Detect which cell encompasses the target text, then output its (X, Y) center coordinate. 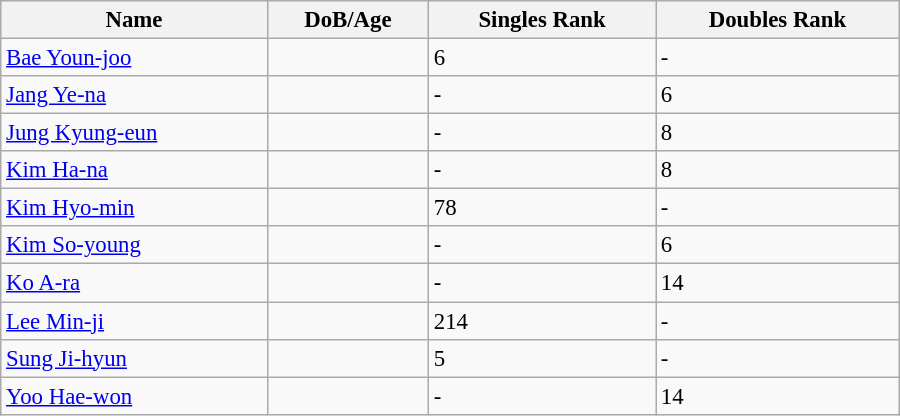
Kim Ha-na (134, 170)
Jung Kyung-eun (134, 133)
214 (542, 321)
Yoo Hae-won (134, 396)
Lee Min-ji (134, 321)
Kim So-young (134, 245)
Name (134, 20)
Ko A-ra (134, 283)
Doubles Rank (778, 20)
Kim Hyo-min (134, 208)
5 (542, 358)
Sung Ji-hyun (134, 358)
Jang Ye-na (134, 95)
DoB/Age (348, 20)
Singles Rank (542, 20)
78 (542, 208)
Bae Youn-joo (134, 58)
